Identify which cell holds the provided text, then report its (x, y) central coordinate. 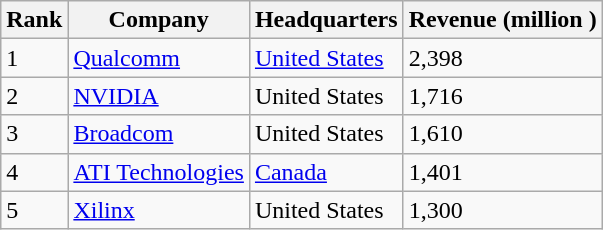
1,300 (502, 210)
Company (159, 20)
4 (34, 172)
NVIDIA (159, 96)
ATI Technologies (159, 172)
Qualcomm (159, 58)
Xilinx (159, 210)
2,398 (502, 58)
2 (34, 96)
Headquarters (326, 20)
Rank (34, 20)
3 (34, 134)
1,716 (502, 96)
1,401 (502, 172)
1,610 (502, 134)
Broadcom (159, 134)
5 (34, 210)
Revenue (million ) (502, 20)
Canada (326, 172)
1 (34, 58)
